Pinpoint the cell where the given text exists, returning its [X, Y] midpoint coordinate. 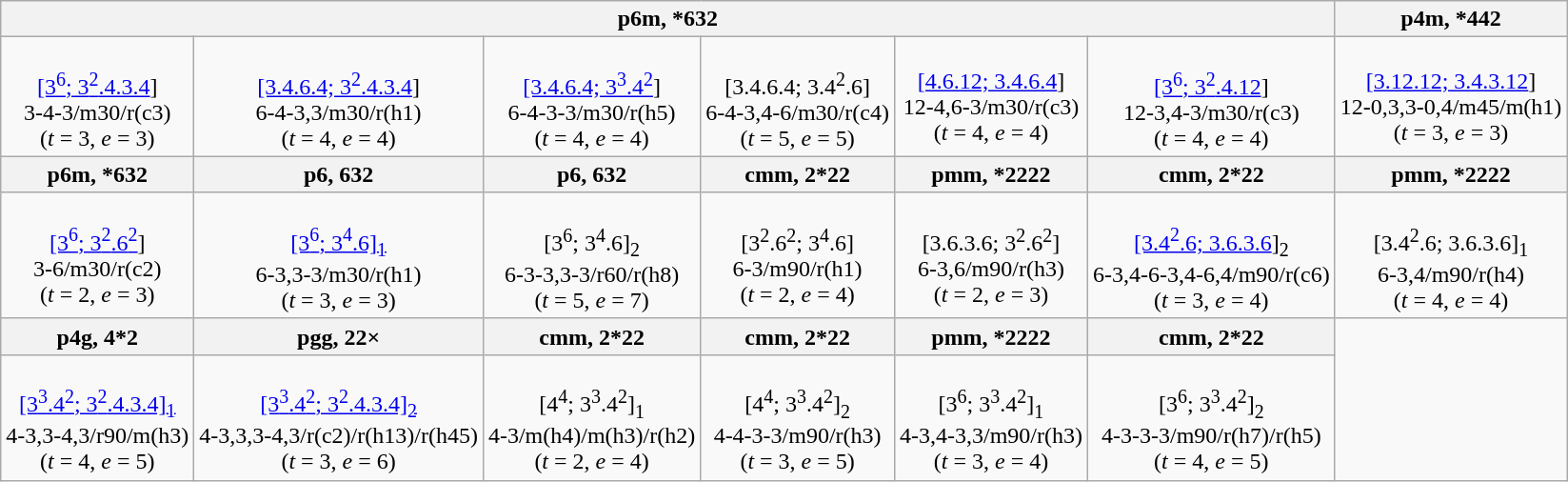
[36; 33.42]14-3,4-3,3/m90/r(h3)(t = 3, e = 4) [990, 417]
[36; 34.6]26-3-3,3-3/r60/r(h8) (t = 5, e = 7) [591, 255]
[3.42.6; 3.6.3.6]26-3,4-6-3,4-6,4/m90/r(c6) (t = 3, e = 4) [1211, 255]
[33.42; 32.4.3.4]14-3,3-4,3/r90/m(h3) (t = 4, e = 5) [97, 417]
[44; 33.42]24-4-3-3/m90/r(h3)(t = 3, e = 5) [798, 417]
[36; 32.4.3.4]3-4-3/m30/r(c3) (t = 3, e = 3) [97, 97]
[3.12.12; 3.4.3.12]12-0,3,3-0,4/m45/m(h1) (t = 3, e = 3) [1451, 97]
[44; 33.42]14-3/m(h4)/m(h3)/r(h2)(t = 2, e = 4) [591, 417]
[33.42; 32.4.3.4]24-3,3,3-4,3/r(c2)/r(h13)/r(h45)(t = 3, e = 6) [339, 417]
[36; 32.62]3-6/m30/r(c2) (t = 2, e = 3) [97, 255]
[36; 34.6]16-3,3-3/m30/r(h1) (t = 3, e = 3) [339, 255]
[4.6.12; 3.4.6.4]12-4,6-3/m30/r(c3) (t = 4, e = 4) [990, 97]
p4g, 4*2 [97, 336]
[36; 33.42]24-3-3-3/m90/r(h7)/r(h5)(t = 4, e = 5) [1211, 417]
[3.4.6.4; 3.42.6]6-4-3,4-6/m30/r(c4) (t = 5, e = 5) [798, 97]
[3.4.6.4; 32.4.3.4] 6-4-3,3/m30/r(h1)(t = 4, e = 4) [339, 97]
pgg, 22× [339, 336]
[3.4.6.4; 33.42]6-4-3-3/m30/r(h5) (t = 4, e = 4) [591, 97]
[32.62; 34.6]6-3/m90/r(h1) (t = 2, e = 4) [798, 255]
[3.42.6; 3.6.3.6]16-3,4/m90/r(h4) (t = 4, e = 4) [1451, 255]
p4m, *442 [1451, 19]
[36; 32.4.12]12-3,4-3/m30/r(c3) (t = 4, e = 4) [1211, 97]
[3.6.3.6; 32.62]6-3,6/m90/r(h3) (t = 2, e = 3) [990, 255]
